From the cell containing the given text, extract its center point as (x, y) coordinate. 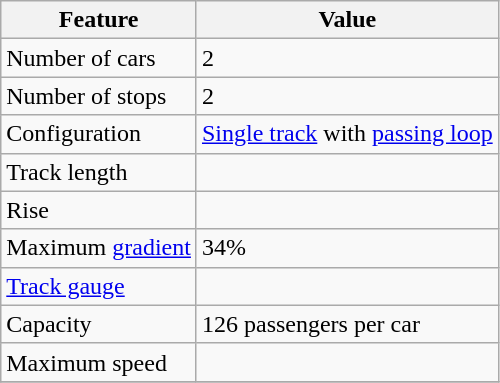
Single track with passing loop (347, 134)
34% (347, 248)
Maximum gradient (99, 248)
Feature (99, 20)
Number of cars (99, 58)
Rise (99, 210)
Capacity (99, 324)
Track gauge (99, 286)
Number of stops (99, 96)
126 passengers per car (347, 324)
Track length (99, 172)
Maximum speed (99, 362)
Value (347, 20)
Configuration (99, 134)
